Search for the cell housing the specified text and yield its [X, Y] center coordinate. 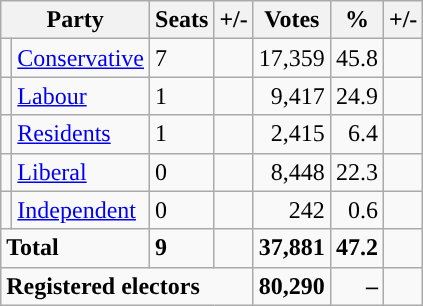
Votes [292, 20]
9 [182, 248]
Liberal [81, 172]
0.6 [356, 210]
Residents [81, 134]
2,415 [292, 134]
47.2 [356, 248]
Registered electors [128, 286]
Total [76, 248]
– [356, 286]
9,417 [292, 96]
6.4 [356, 134]
45.8 [356, 58]
% [356, 20]
242 [292, 210]
Party [76, 20]
80,290 [292, 286]
Independent [81, 210]
Seats [182, 20]
8,448 [292, 172]
37,881 [292, 248]
7 [182, 58]
Conservative [81, 58]
Labour [81, 96]
22.3 [356, 172]
17,359 [292, 58]
24.9 [356, 96]
